Extract the (x, y) coordinate from the center of the cell holding the provided text.  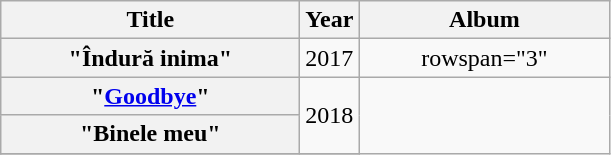
"Binele meu" (150, 134)
Title (150, 20)
"Îndură inima" (150, 58)
"Goodbye" (150, 96)
Year (330, 20)
2017 (330, 58)
2018 (330, 115)
rowspan="3" (484, 58)
Album (484, 20)
